Determine the [X, Y] coordinate at the center of the cell enclosing the given text.  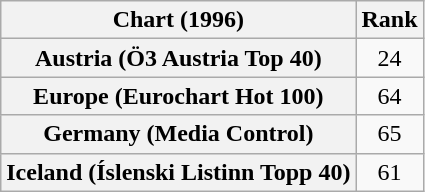
64 [390, 96]
61 [390, 172]
Europe (Eurochart Hot 100) [178, 96]
Rank [390, 20]
Germany (Media Control) [178, 134]
65 [390, 134]
Austria (Ö3 Austria Top 40) [178, 58]
Iceland (Íslenski Listinn Topp 40) [178, 172]
Chart (1996) [178, 20]
24 [390, 58]
